Provide the [X, Y] coordinate of the cell's center where the given text is located.  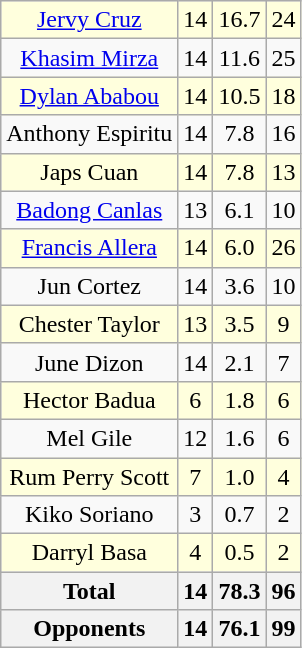
Japs Cuan [90, 172]
26 [284, 248]
78.3 [240, 591]
Kiko Soriano [90, 515]
Hector Badua [90, 400]
Badong Canlas [90, 210]
25 [284, 58]
Jervy Cruz [90, 20]
18 [284, 96]
Darryl Basa [90, 553]
June Dizon [90, 362]
24 [284, 20]
1.0 [240, 477]
9 [284, 324]
3.5 [240, 324]
76.1 [240, 629]
3.6 [240, 286]
10.5 [240, 96]
Anthony Espiritu [90, 134]
3 [196, 515]
12 [196, 438]
Chester Taylor [90, 324]
1.6 [240, 438]
16 [284, 134]
96 [284, 591]
0.5 [240, 553]
Total [90, 591]
Rum Perry Scott [90, 477]
0.7 [240, 515]
2.1 [240, 362]
Khasim Mirza [90, 58]
11.6 [240, 58]
6.0 [240, 248]
Opponents [90, 629]
99 [284, 629]
1.8 [240, 400]
6.1 [240, 210]
Mel Gile [90, 438]
Francis Allera [90, 248]
16.7 [240, 20]
Dylan Ababou [90, 96]
Jun Cortez [90, 286]
